Identify which cell holds the provided text, then report its (x, y) central coordinate. 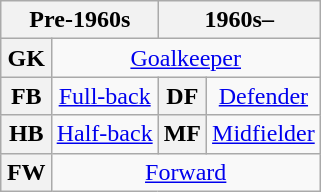
HB (26, 134)
GK (26, 58)
1960s– (239, 20)
MF (182, 134)
FB (26, 96)
Full-back (104, 96)
Forward (186, 172)
Defender (264, 96)
Half-back (104, 134)
DF (182, 96)
Pre-1960s (80, 20)
Goalkeeper (186, 58)
Midfielder (264, 134)
FW (26, 172)
